Extract the [x, y] coordinate from the center of the cell holding the provided text.  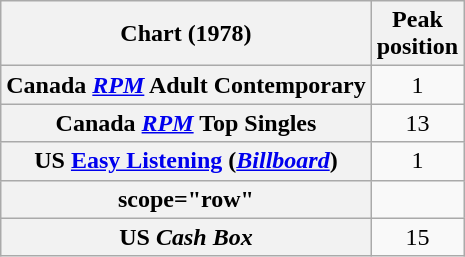
Canada RPM Top Singles [186, 123]
Chart (1978) [186, 34]
15 [417, 237]
Peakposition [417, 34]
Canada RPM Adult Contemporary [186, 85]
US Easy Listening (Billboard) [186, 161]
US Cash Box [186, 237]
13 [417, 123]
scope="row" [186, 199]
